From the cell containing the given text, extract its center point as [X, Y] coordinate. 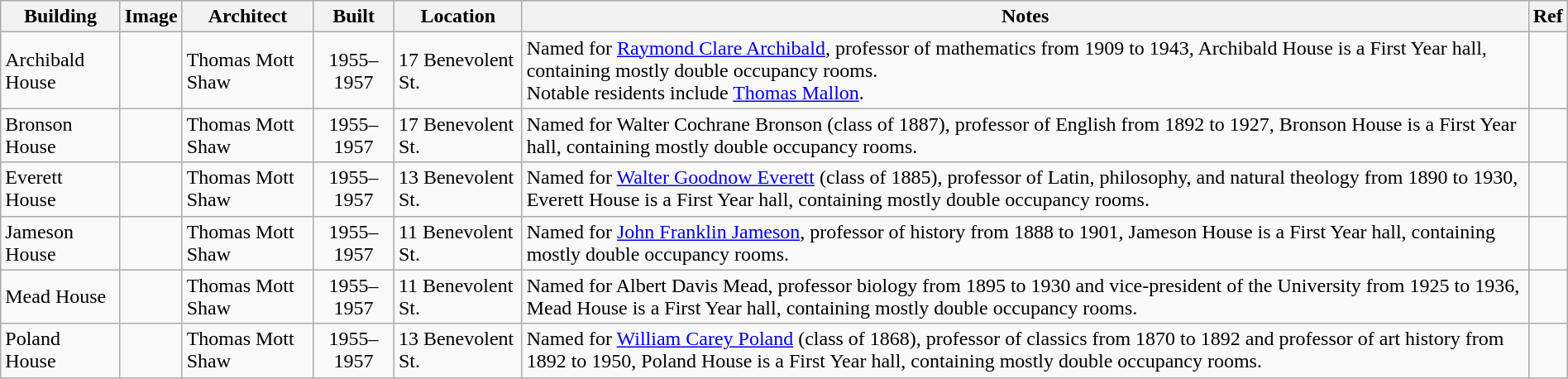
Everett House [60, 189]
Image [151, 17]
Notes [1025, 17]
Poland House [60, 351]
Built [354, 17]
Mead House [60, 296]
Archibald House [60, 70]
Bronson House [60, 136]
Building [60, 17]
Location [458, 17]
Ref [1548, 17]
Architect [248, 17]
Jameson House [60, 243]
